Locate the cell with the specified text and output its [X, Y] center coordinate. 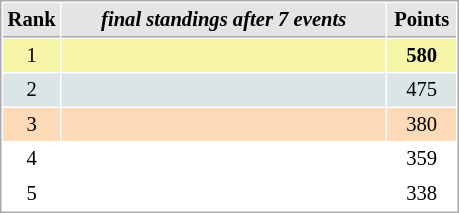
Points [422, 20]
475 [422, 90]
1 [32, 56]
5 [32, 194]
Rank [32, 20]
4 [32, 158]
2 [32, 90]
338 [422, 194]
3 [32, 124]
580 [422, 56]
380 [422, 124]
359 [422, 158]
final standings after 7 events [224, 20]
